Locate the cell with the specified text and output its [x, y] center coordinate. 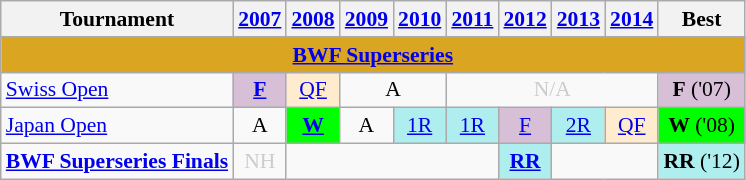
2010 [420, 19]
2012 [524, 19]
2007 [260, 19]
2011 [472, 19]
Swiss Open [117, 90]
RR [524, 162]
Japan Open [117, 126]
2008 [312, 19]
Best [702, 19]
W ('08) [702, 126]
BWF Superseries [373, 55]
F ('07) [702, 90]
2014 [632, 19]
2R [578, 126]
N/A [552, 90]
2013 [578, 19]
Tournament [117, 19]
NH [260, 162]
W [312, 126]
RR ('12) [702, 162]
BWF Superseries Finals [117, 162]
2009 [366, 19]
